Scan for the cell matching the given text and deliver its [X, Y] coordinate at center. 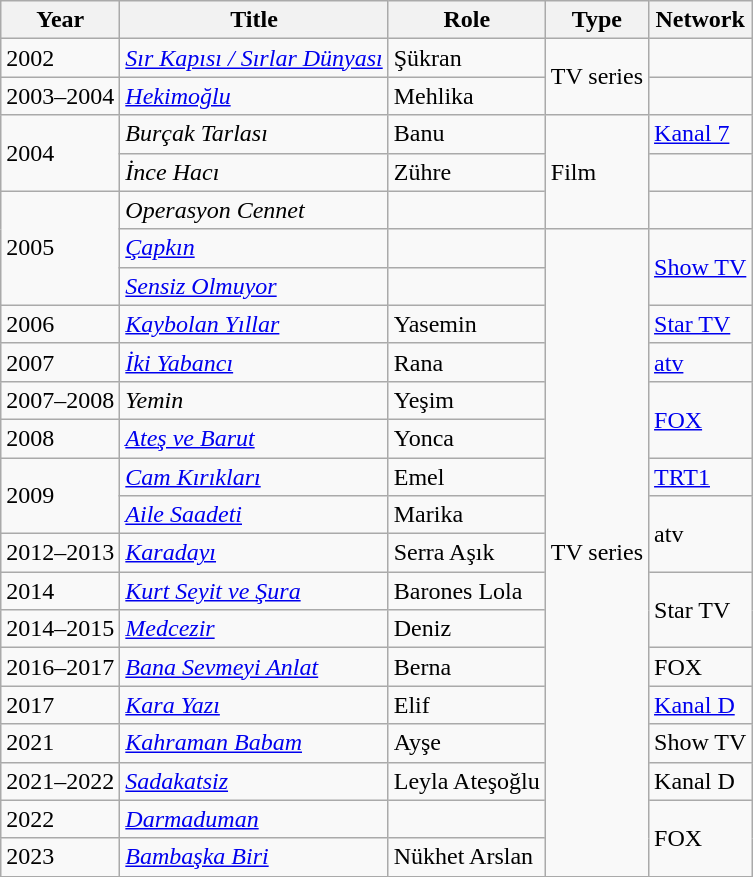
2007–2008 [60, 400]
İki Yabancı [254, 362]
Deniz [466, 629]
Zühre [466, 172]
Sır Kapısı / Sırlar Dünyası [254, 58]
Karadayı [254, 553]
2002 [60, 58]
Ayşe [466, 743]
Bana Sevmeyi Anlat [254, 667]
2022 [60, 819]
2014 [60, 591]
Film [596, 172]
TRT1 [700, 477]
2014–2015 [60, 629]
Yonca [466, 438]
2023 [60, 857]
Cam Kırıkları [254, 477]
2006 [60, 324]
Ateş ve Barut [254, 438]
Type [596, 20]
Kahraman Babam [254, 743]
Marika [466, 515]
İnce Hacı [254, 172]
Medcezir [254, 629]
Çapkın [254, 248]
Kaybolan Yıllar [254, 324]
Sensiz Olmuyor [254, 286]
2012–2013 [60, 553]
2021 [60, 743]
Kara Yazı [254, 705]
Hekimoğlu [254, 96]
Mehlika [466, 96]
Sadakatsiz [254, 781]
Yemin [254, 400]
Network [700, 20]
Leyla Ateşoğlu [466, 781]
Darmaduman [254, 819]
Kurt Seyit ve Şura [254, 591]
2016–2017 [60, 667]
2007 [60, 362]
Year [60, 20]
Serra Aşık [466, 553]
Burçak Tarlası [254, 134]
2004 [60, 153]
Elif [466, 705]
2008 [60, 438]
Rana [466, 362]
Kanal 7 [700, 134]
2005 [60, 248]
Operasyon Cennet [254, 210]
Yeşim [466, 400]
Berna [466, 667]
Title [254, 20]
2009 [60, 496]
2021–2022 [60, 781]
Barones Lola [466, 591]
Banu [466, 134]
Role [466, 20]
Yasemin [466, 324]
2003–2004 [60, 96]
Şükran [466, 58]
Aile Saadeti [254, 515]
Nükhet Arslan [466, 857]
2017 [60, 705]
Bambaşka Biri [254, 857]
Emel [466, 477]
